Identify which cell holds the provided text, then report its (X, Y) central coordinate. 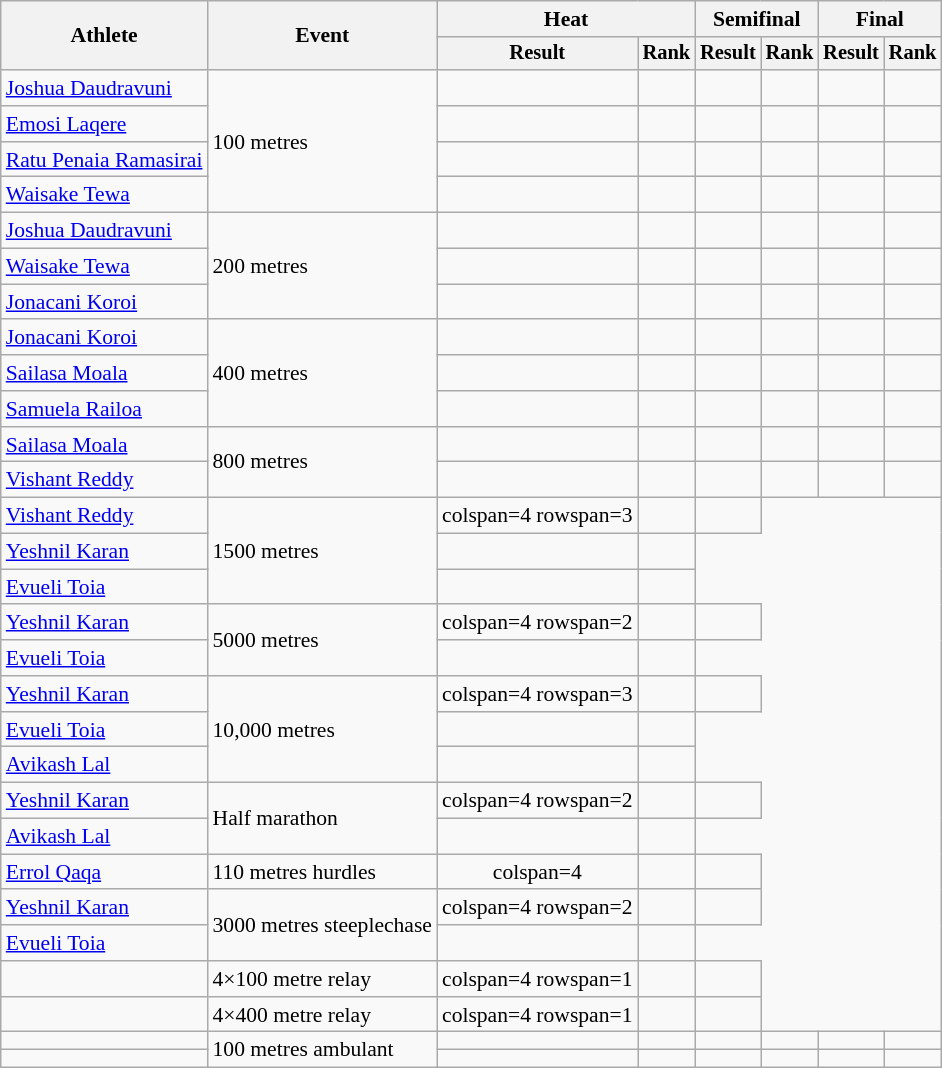
Ratu Penaia Ramasirai (104, 160)
400 metres (322, 374)
100 metres (322, 141)
4×400 metre relay (322, 1015)
Event (322, 36)
100 metres ambulant (322, 1050)
1500 metres (322, 552)
200 metres (322, 266)
Emosi Laqere (104, 124)
Final (880, 19)
colspan=4 (538, 872)
4×100 metre relay (322, 979)
Athlete (104, 36)
Half marathon (322, 818)
110 metres hurdles (322, 872)
Heat (566, 19)
800 metres (322, 462)
Semifinal (756, 19)
3000 metres steeplechase (322, 926)
10,000 metres (322, 730)
Errol Qaqa (104, 872)
5000 metres (322, 640)
Samuela Railoa (104, 409)
